From the cell containing the given text, extract its center point as [X, Y] coordinate. 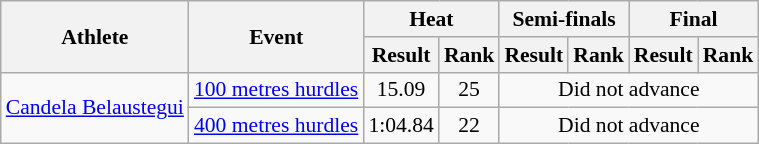
Event [276, 36]
Final [694, 19]
100 metres hurdles [276, 90]
22 [470, 126]
Athlete [95, 36]
15.09 [400, 90]
Heat [431, 19]
Semi-finals [564, 19]
1:04.84 [400, 126]
25 [470, 90]
400 metres hurdles [276, 126]
Candela Belaustegui [95, 108]
